Extract the (x, y) coordinate from the center of the cell holding the provided text.  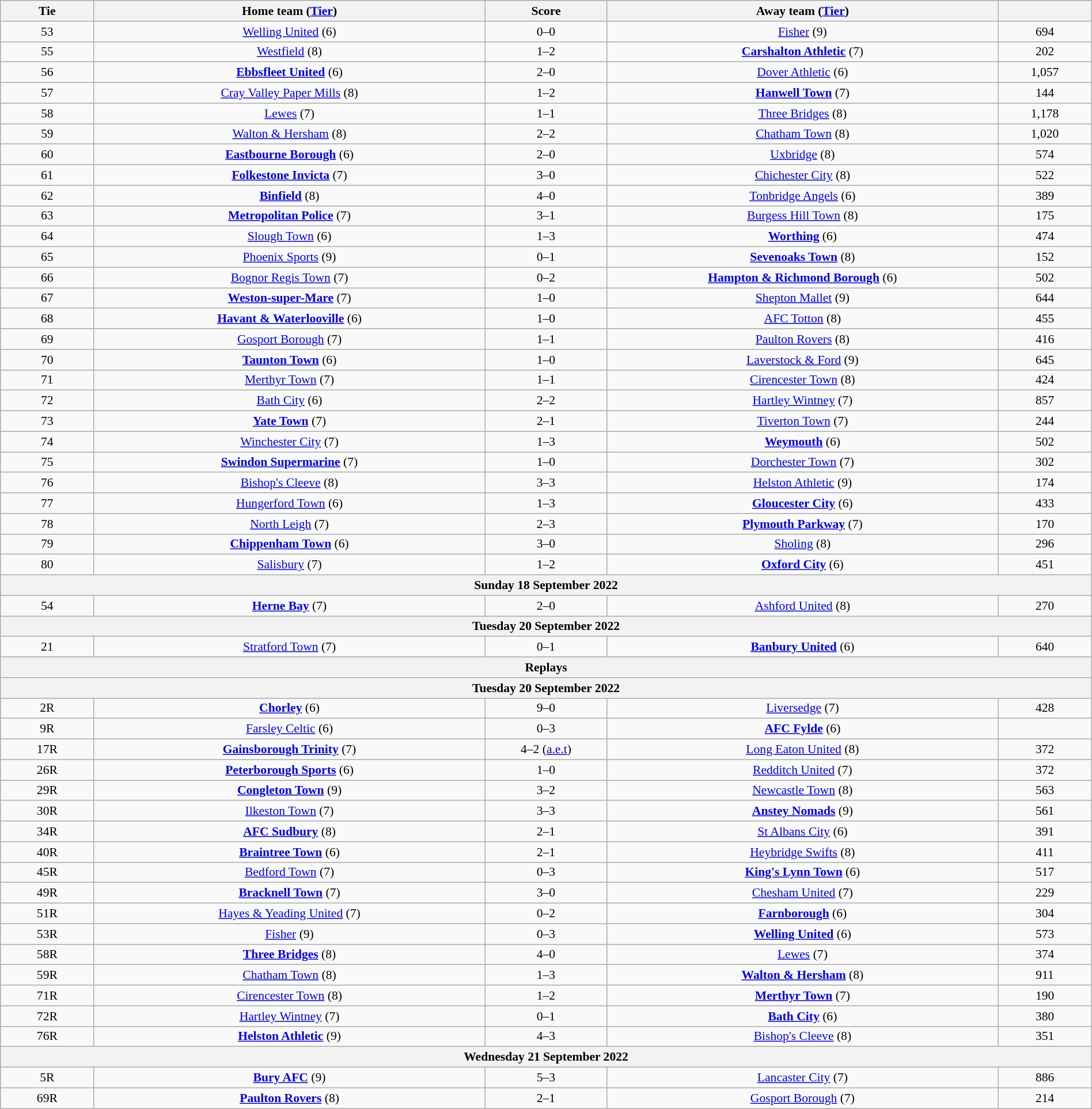
152 (1045, 257)
Sunday 18 September 2022 (546, 586)
Laverstock & Ford (9) (803, 360)
Bognor Regis Town (7) (289, 278)
Lancaster City (7) (803, 1078)
Eastbourne Borough (6) (289, 155)
174 (1045, 483)
Away team (Tier) (803, 11)
Phoenix Sports (9) (289, 257)
Long Eaton United (8) (803, 750)
58R (47, 955)
433 (1045, 503)
72 (47, 401)
574 (1045, 155)
474 (1045, 237)
Salisbury (7) (289, 565)
Bracknell Town (7) (289, 893)
Banbury United (6) (803, 647)
Anstey Nomads (9) (803, 811)
Oxford City (6) (803, 565)
69R (47, 1098)
66 (47, 278)
391 (1045, 831)
29R (47, 791)
Tie (47, 11)
Tonbridge Angels (6) (803, 196)
68 (47, 319)
Taunton Town (6) (289, 360)
Havant & Waterlooville (6) (289, 319)
Tiverton Town (7) (803, 421)
Cray Valley Paper Mills (8) (289, 93)
296 (1045, 544)
Hanwell Town (7) (803, 93)
Burgess Hill Town (8) (803, 216)
244 (1045, 421)
Plymouth Parkway (7) (803, 524)
2–3 (546, 524)
1,057 (1045, 73)
Chorley (6) (289, 708)
229 (1045, 893)
416 (1045, 339)
5–3 (546, 1078)
55 (47, 52)
61 (47, 175)
Stratford Town (7) (289, 647)
Ebbsfleet United (6) (289, 73)
Weymouth (6) (803, 442)
Ilkeston Town (7) (289, 811)
Herne Bay (7) (289, 606)
Sevenoaks Town (8) (803, 257)
Hungerford Town (6) (289, 503)
51R (47, 914)
144 (1045, 93)
53 (47, 32)
62 (47, 196)
Metropolitan Police (7) (289, 216)
694 (1045, 32)
1,020 (1045, 134)
34R (47, 831)
59 (47, 134)
270 (1045, 606)
64 (47, 237)
640 (1045, 647)
389 (1045, 196)
563 (1045, 791)
Chichester City (8) (803, 175)
1,178 (1045, 113)
Hampton & Richmond Borough (6) (803, 278)
3–1 (546, 216)
Hayes & Yeading United (7) (289, 914)
Wednesday 21 September 2022 (546, 1057)
30R (47, 811)
Chippenham Town (6) (289, 544)
Uxbridge (8) (803, 155)
AFC Totton (8) (803, 319)
Braintree Town (6) (289, 852)
Home team (Tier) (289, 11)
AFC Fylde (6) (803, 729)
79 (47, 544)
857 (1045, 401)
9R (47, 729)
57 (47, 93)
Chesham United (7) (803, 893)
351 (1045, 1036)
Replays (546, 667)
Bury AFC (9) (289, 1078)
304 (1045, 914)
175 (1045, 216)
58 (47, 113)
Ashford United (8) (803, 606)
645 (1045, 360)
374 (1045, 955)
69 (47, 339)
Folkestone Invicta (7) (289, 175)
49R (47, 893)
5R (47, 1078)
Yate Town (7) (289, 421)
Weston-super-Mare (7) (289, 298)
King's Lynn Town (6) (803, 872)
Congleton Town (9) (289, 791)
Slough Town (6) (289, 237)
Gainsborough Trinity (7) (289, 750)
72R (47, 1016)
0–0 (546, 32)
40R (47, 852)
9–0 (546, 708)
380 (1045, 1016)
Heybridge Swifts (8) (803, 852)
170 (1045, 524)
17R (47, 750)
76R (47, 1036)
76 (47, 483)
59R (47, 975)
78 (47, 524)
4–3 (546, 1036)
St Albans City (6) (803, 831)
65 (47, 257)
Sholing (8) (803, 544)
214 (1045, 1098)
202 (1045, 52)
190 (1045, 996)
73 (47, 421)
45R (47, 872)
522 (1045, 175)
Redditch United (7) (803, 770)
Binfield (8) (289, 196)
77 (47, 503)
428 (1045, 708)
71 (47, 380)
Winchester City (7) (289, 442)
Swindon Supermarine (7) (289, 462)
Liversedge (7) (803, 708)
886 (1045, 1078)
Peterborough Sports (6) (289, 770)
Gloucester City (6) (803, 503)
2R (47, 708)
26R (47, 770)
Dover Athletic (6) (803, 73)
54 (47, 606)
21 (47, 647)
AFC Sudbury (8) (289, 831)
Westfield (8) (289, 52)
80 (47, 565)
561 (1045, 811)
517 (1045, 872)
56 (47, 73)
3–2 (546, 791)
573 (1045, 934)
411 (1045, 852)
70 (47, 360)
63 (47, 216)
302 (1045, 462)
Newcastle Town (8) (803, 791)
74 (47, 442)
67 (47, 298)
60 (47, 155)
Farsley Celtic (6) (289, 729)
71R (47, 996)
424 (1045, 380)
644 (1045, 298)
911 (1045, 975)
75 (47, 462)
Score (546, 11)
451 (1045, 565)
Dorchester Town (7) (803, 462)
Carshalton Athletic (7) (803, 52)
53R (47, 934)
Shepton Mallet (9) (803, 298)
Farnborough (6) (803, 914)
455 (1045, 319)
Worthing (6) (803, 237)
North Leigh (7) (289, 524)
Bedford Town (7) (289, 872)
4–2 (a.e.t) (546, 750)
